Pinpoint the cell where the given text exists, returning its (X, Y) midpoint coordinate. 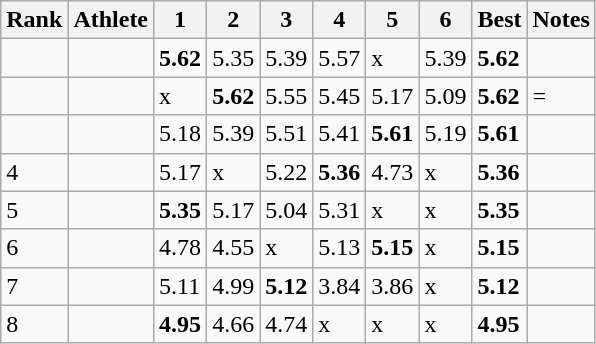
Notes (561, 20)
3 (286, 20)
5.19 (446, 134)
4.78 (180, 248)
2 (234, 20)
5.31 (340, 210)
4.74 (286, 324)
Athlete (111, 20)
3.86 (392, 286)
5.04 (286, 210)
8 (34, 324)
5.41 (340, 134)
5.18 (180, 134)
4.55 (234, 248)
5.55 (286, 96)
Rank (34, 20)
3.84 (340, 286)
4.99 (234, 286)
7 (34, 286)
4.73 (392, 172)
Best (500, 20)
5.13 (340, 248)
5.22 (286, 172)
5.57 (340, 58)
5.51 (286, 134)
4.66 (234, 324)
5.09 (446, 96)
5.45 (340, 96)
1 (180, 20)
= (561, 96)
5.11 (180, 286)
